Locate the cell with the specified text and output its (X, Y) center coordinate. 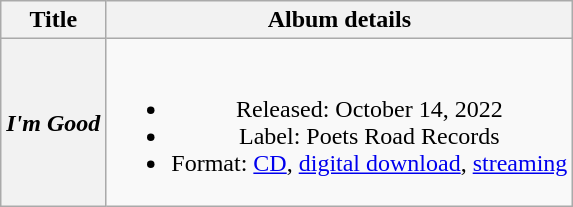
I'm Good (54, 122)
Released: October 14, 2022Label: Poets Road RecordsFormat: CD, digital download, streaming (340, 122)
Title (54, 20)
Album details (340, 20)
